Extract the [x, y] coordinate from the center of the cell holding the provided text.  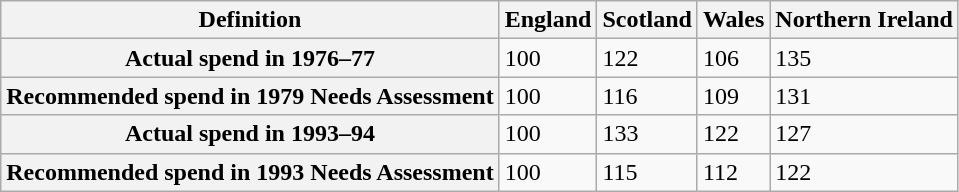
135 [864, 58]
116 [647, 96]
Scotland [647, 20]
127 [864, 134]
133 [647, 134]
England [548, 20]
Actual spend in 1976–77 [250, 58]
109 [733, 96]
131 [864, 96]
Definition [250, 20]
106 [733, 58]
Wales [733, 20]
Recommended spend in 1993 Needs Assessment [250, 172]
115 [647, 172]
Northern Ireland [864, 20]
Recommended spend in 1979 Needs Assessment [250, 96]
Actual spend in 1993–94 [250, 134]
112 [733, 172]
